Find where the given text appears and provide that cell's center as (x, y) coordinate. 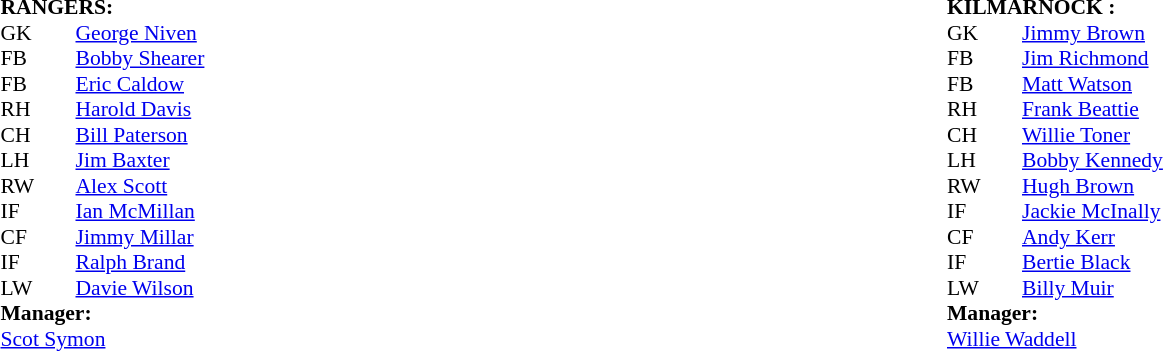
Ian McMillan (140, 211)
Jimmy Brown (1092, 33)
Frank Beattie (1092, 109)
Jim Baxter (140, 161)
Harold Davis (140, 109)
Bill Paterson (140, 135)
Alex Scott (140, 186)
George Niven (140, 33)
Jimmy Millar (140, 237)
Jim Richmond (1092, 59)
Jackie McInally (1092, 211)
Bobby Shearer (140, 59)
Davie Wilson (140, 288)
Willie Toner (1092, 135)
Matt Watson (1092, 84)
Eric Caldow (140, 84)
Billy Muir (1092, 288)
Ralph Brand (140, 263)
Bobby Kennedy (1092, 161)
Hugh Brown (1092, 186)
Bertie Black (1092, 263)
Andy Kerr (1092, 237)
